Find where the given text appears and provide that cell's center as (x, y) coordinate. 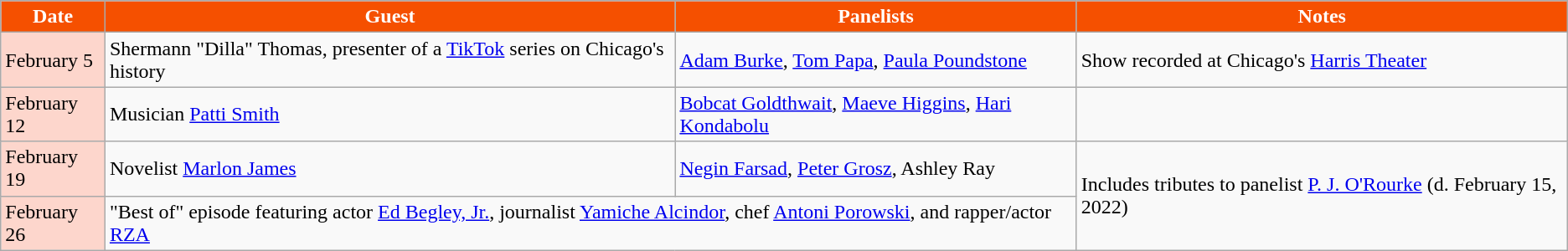
Shermann "Dilla" Thomas, presenter of a TikTok series on Chicago's history (389, 60)
Show recorded at Chicago's Harris Theater (1322, 60)
Novelist Marlon James (389, 169)
"Best of" episode featuring actor Ed Begley, Jr., journalist Yamiche Alcindor, chef Antoni Porowski, and rapper/actor RZA (591, 223)
Musician Patti Smith (389, 114)
Bobcat Goldthwait, Maeve Higgins, Hari Kondabolu (876, 114)
February 26 (54, 223)
Adam Burke, Tom Papa, Paula Poundstone (876, 60)
Negin Farsad, Peter Grosz, Ashley Ray (876, 169)
Panelists (876, 17)
February 19 (54, 169)
Date (54, 17)
February 5 (54, 60)
Guest (389, 17)
Notes (1322, 17)
February 12 (54, 114)
Includes tributes to panelist P. J. O'Rourke (d. February 15, 2022) (1322, 196)
